Capture the cell that displays the provided text and extract its (x, y) central coordinate. 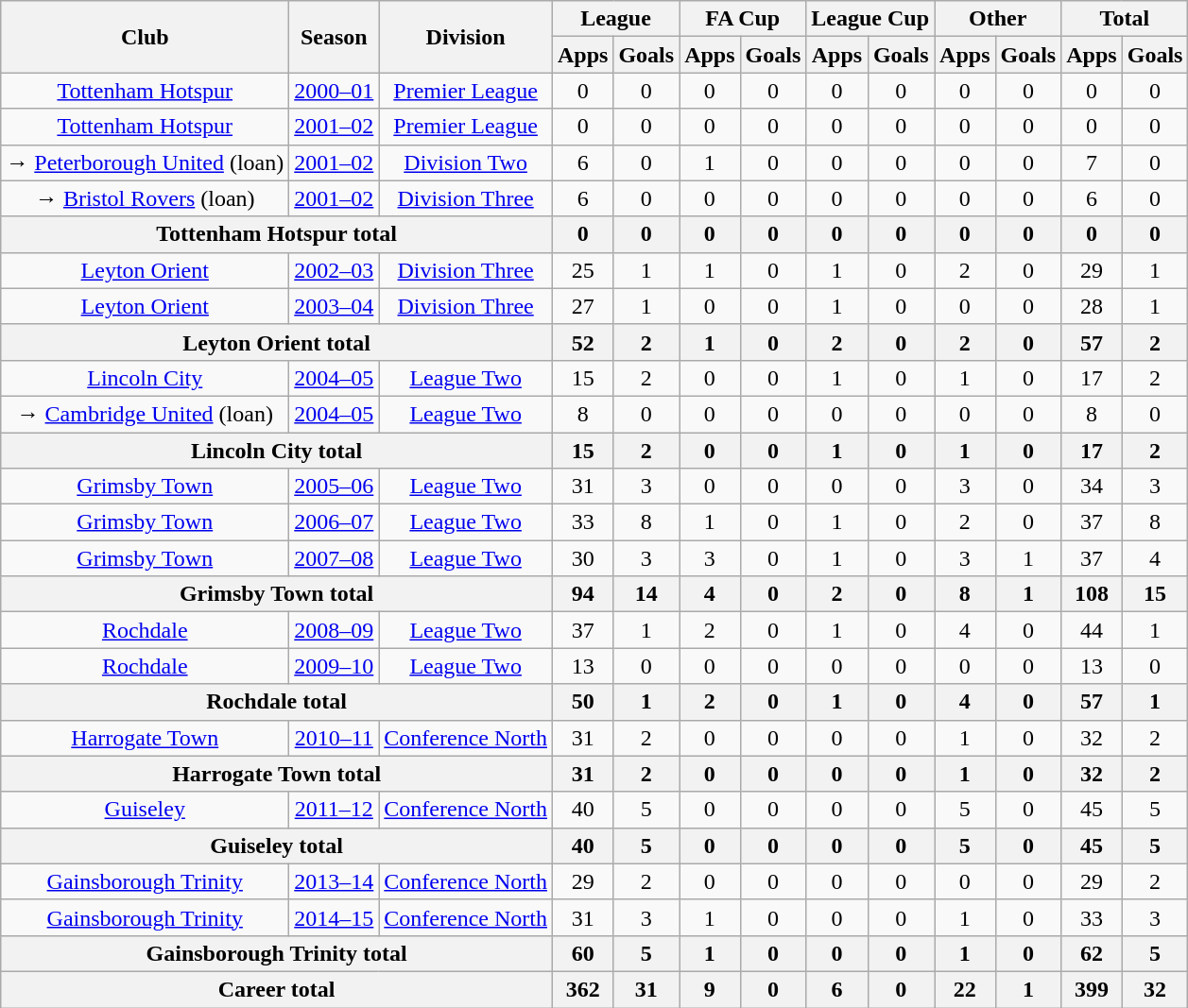
Leyton Orient total (277, 342)
2009–10 (335, 666)
25 (582, 270)
62 (1092, 953)
50 (582, 702)
Gainsborough Trinity total (277, 953)
Tottenham Hotspur total (277, 234)
Lincoln City (146, 378)
362 (582, 989)
League Cup (870, 19)
League (615, 19)
30 (582, 558)
2003–04 (335, 306)
Guiseley total (277, 846)
Division (466, 37)
2011–12 (335, 810)
9 (710, 989)
Division Two (466, 162)
→ Peterborough United (loan) (146, 162)
7 (1092, 162)
2005–06 (335, 487)
14 (646, 594)
Harrogate Town (146, 738)
→ Bristol Rovers (loan) (146, 198)
FA Cup (743, 19)
27 (582, 306)
2010–11 (335, 738)
34 (1092, 487)
2006–07 (335, 522)
22 (965, 989)
28 (1092, 306)
Total (1125, 19)
Grimsby Town total (277, 594)
60 (582, 953)
2007–08 (335, 558)
Career total (277, 989)
399 (1092, 989)
Guiseley (146, 810)
2000–01 (335, 91)
Rochdale total (277, 702)
Harrogate Town total (277, 774)
2008–09 (335, 630)
Lincoln City total (277, 451)
94 (582, 594)
→ Cambridge United (loan) (146, 414)
2002–03 (335, 270)
Season (335, 37)
Other (998, 19)
2013–14 (335, 881)
Club (146, 37)
108 (1092, 594)
2014–15 (335, 917)
52 (582, 342)
44 (1092, 630)
